Detect which cell encompasses the target text, then output its [X, Y] center coordinate. 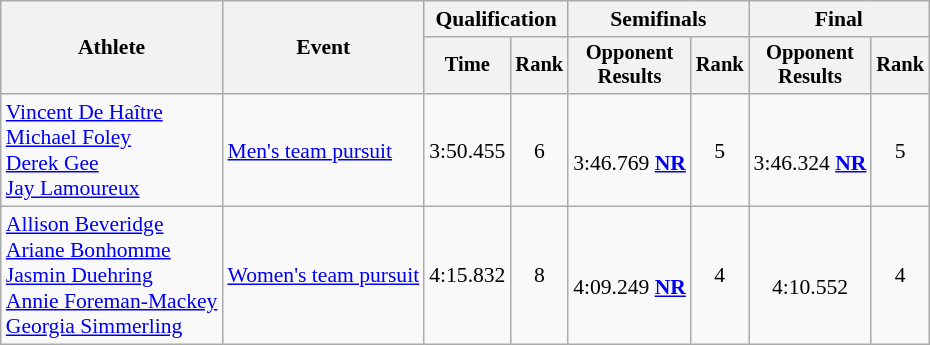
4:10.552 [810, 276]
Vincent De HaîtreMichael FoleyDerek GeeJay Lamoureux [112, 150]
4:15.832 [467, 276]
Qualification [496, 19]
Final [839, 19]
8 [539, 276]
Athlete [112, 48]
Allison BeveridgeAriane BonhommeJasmin DuehringAnnie Foreman-MackeyGeorgia Simmerling [112, 276]
3:46.324 NR [810, 150]
3:46.769 NR [630, 150]
Event [323, 48]
Men's team pursuit [323, 150]
4:09.249 NR [630, 276]
6 [539, 150]
Semifinals [658, 19]
Women's team pursuit [323, 276]
Time [467, 66]
3:50.455 [467, 150]
